Detect which cell encompasses the target text, then output its [x, y] center coordinate. 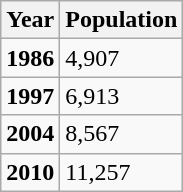
2004 [30, 134]
Year [30, 20]
1997 [30, 96]
8,567 [122, 134]
11,257 [122, 172]
6,913 [122, 96]
Population [122, 20]
4,907 [122, 58]
1986 [30, 58]
2010 [30, 172]
